Scan for the cell matching the given text and deliver its [X, Y] coordinate at center. 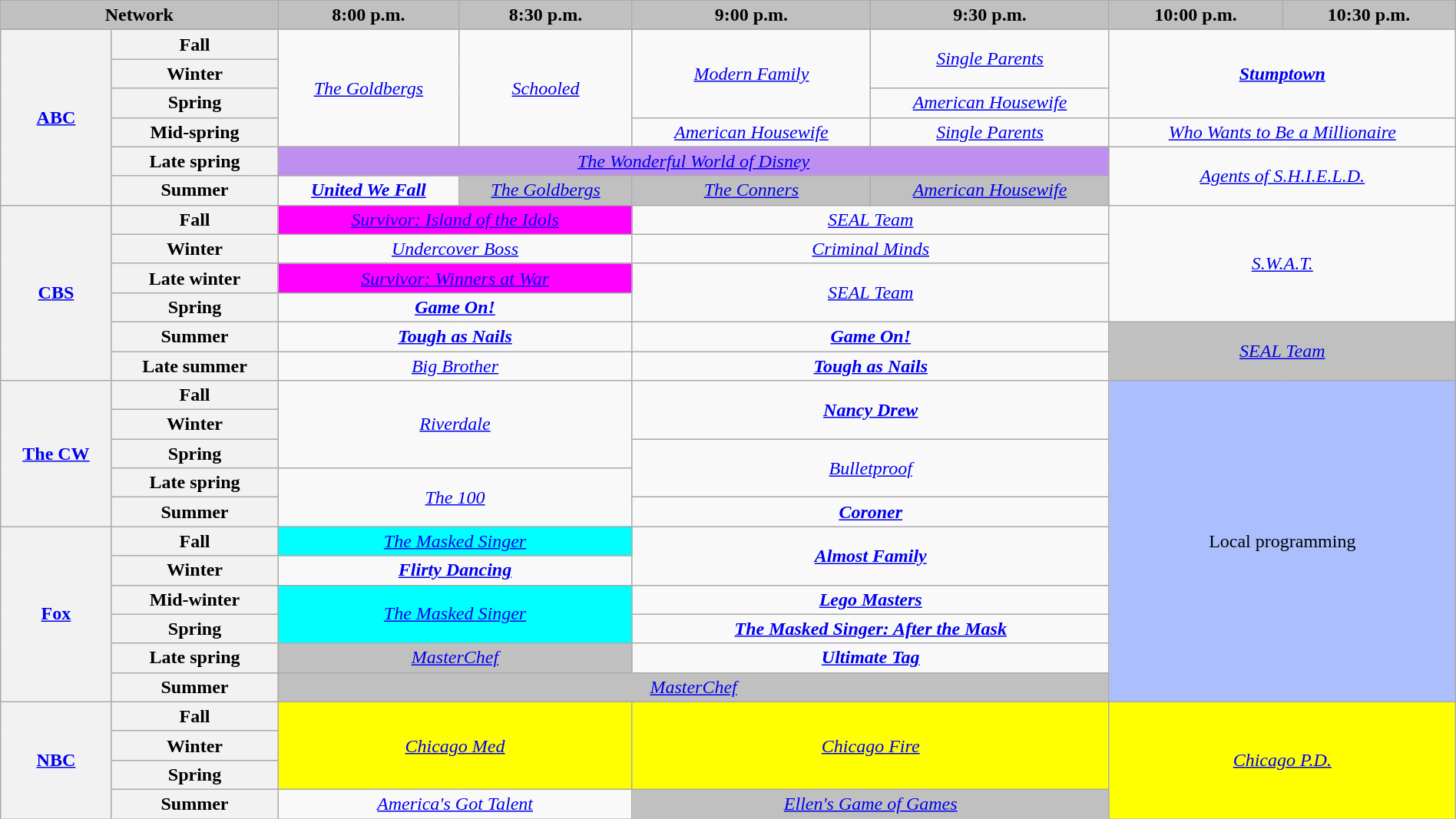
8:30 p.m. [545, 15]
Nancy Drew [871, 410]
Big Brother [455, 366]
The Conners [751, 190]
The Wonderful World of Disney [693, 161]
Almost Family [871, 556]
9:30 p.m. [991, 15]
10:00 p.m. [1195, 15]
NBC [56, 760]
Mid-spring [195, 132]
Ultimate Tag [871, 658]
Schooled [545, 88]
America's Got Talent [455, 804]
Late winter [195, 278]
S.W.A.T. [1282, 263]
9:00 p.m. [751, 15]
10:30 p.m. [1369, 15]
Who Wants to Be a Millionaire [1282, 132]
Ellen's Game of Games [871, 804]
Mid-winter [195, 599]
Coroner [871, 512]
United We Fall [369, 190]
Riverdale [455, 424]
8:00 p.m. [369, 15]
Flirty Dancing [455, 570]
Chicago Med [455, 745]
Fox [56, 614]
Stumptown [1282, 74]
The Masked Singer: After the Mask [871, 629]
Bulletproof [871, 468]
The 100 [455, 497]
Agents of S.H.I.E.L.D. [1282, 176]
Lego Masters [871, 599]
ABC [56, 117]
Modern Family [751, 74]
Survivor: Island of the Idols [455, 220]
Chicago Fire [871, 745]
The CW [56, 454]
Chicago P.D. [1282, 760]
CBS [56, 292]
Criminal Minds [871, 249]
Undercover Boss [455, 249]
Network [140, 15]
Survivor: Winners at War [455, 278]
Late summer [195, 366]
Local programming [1282, 542]
